Output the [X, Y] coordinate of the center of the cell containing the given text.  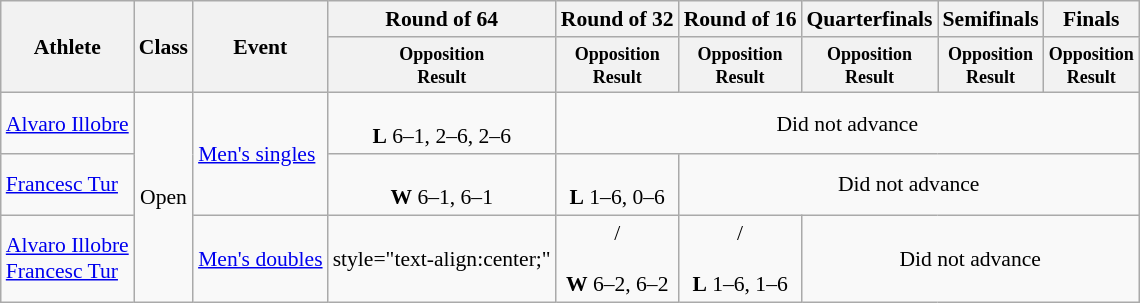
Round of 64 [442, 19]
/ L 1–6, 1–6 [740, 258]
Francesc Tur [68, 184]
Men's singles [260, 154]
Men's doubles [260, 258]
Athlete [68, 47]
W 6–1, 6–1 [442, 184]
Alvaro Illobre Francesc Tur [68, 258]
Round of 16 [740, 19]
L 1–6, 0–6 [618, 184]
Round of 32 [618, 19]
Event [260, 47]
L 6–1, 2–6, 2–6 [442, 124]
style="text-align:center;" [442, 258]
Open [164, 198]
Class [164, 47]
/ W 6–2, 6–2 [618, 258]
Alvaro Illobre [68, 124]
Quarterfinals [870, 19]
Finals [1092, 19]
Semifinals [991, 19]
